Output the (X, Y) coordinate of the center of the cell containing the given text.  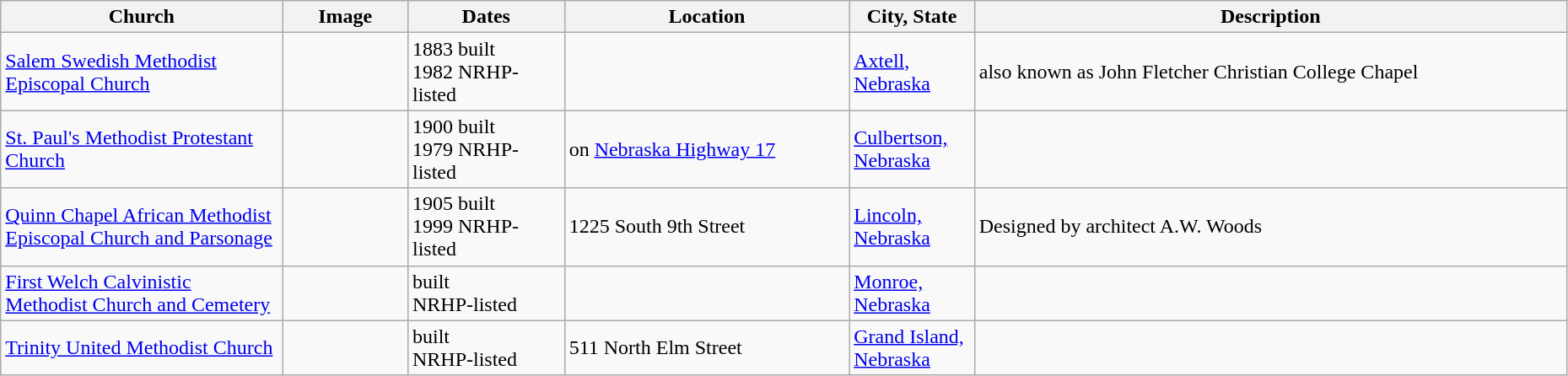
Image (346, 17)
Description (1270, 17)
Monroe, Nebraska (913, 293)
First Welch Calvinistic Methodist Church and Cemetery (142, 293)
Designed by architect A.W. Woods (1270, 227)
St. Paul's Methodist Protestant Church (142, 149)
Dates (486, 17)
Salem Swedish Methodist Episcopal Church (142, 72)
also known as John Fletcher Christian College Chapel (1270, 72)
511 North Elm Street (707, 347)
Trinity United Methodist Church (142, 347)
on Nebraska Highway 17 (707, 149)
Quinn Chapel African Methodist Episcopal Church and Parsonage (142, 227)
Location (707, 17)
Axtell, Nebraska (913, 72)
1883 built1982 NRHP-listed (486, 72)
Culbertson, Nebraska (913, 149)
1905 built1999 NRHP-listed (486, 227)
Lincoln, Nebraska (913, 227)
Grand Island, Nebraska (913, 347)
City, State (913, 17)
1225 South 9th Street (707, 227)
Church (142, 17)
1900 built1979 NRHP-listed (486, 149)
